Return the (x, y) coordinate for the center point of the cell that contains the specified text.  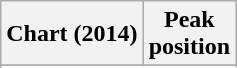
Chart (2014) (72, 34)
Peakposition (189, 34)
